Capture the cell that displays the provided text and extract its (x, y) central coordinate. 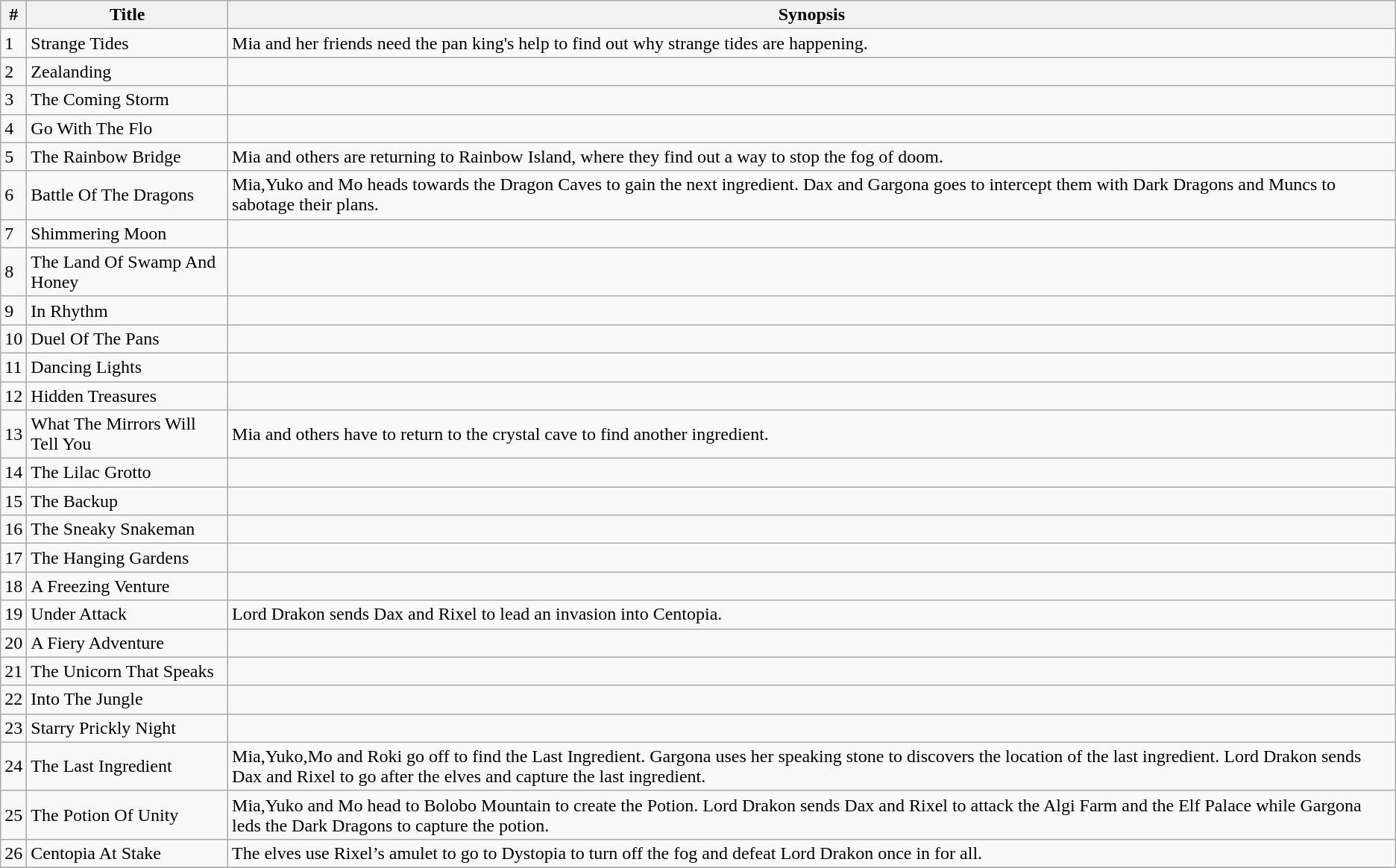
2 (13, 72)
A Freezing Venture (128, 586)
15 (13, 501)
Title (128, 15)
The Potion Of Unity (128, 814)
9 (13, 310)
In Rhythm (128, 310)
Under Attack (128, 614)
7 (13, 233)
Hidden Treasures (128, 396)
8 (13, 271)
19 (13, 614)
1 (13, 43)
# (13, 15)
The Lilac Grotto (128, 473)
The Backup (128, 501)
The Land Of Swamp And Honey (128, 271)
13 (13, 434)
23 (13, 728)
6 (13, 195)
Mia and her friends need the pan king's help to find out why strange tides are happening. (812, 43)
Zealanding (128, 72)
24 (13, 767)
25 (13, 814)
What The Mirrors Will Tell You (128, 434)
11 (13, 367)
10 (13, 339)
14 (13, 473)
Centopia At Stake (128, 853)
Mia and others have to return to the crystal cave to find another ingredient. (812, 434)
The Coming Storm (128, 100)
The Unicorn That Speaks (128, 671)
22 (13, 699)
Dancing Lights (128, 367)
The Last Ingredient (128, 767)
A Fiery Adventure (128, 643)
18 (13, 586)
17 (13, 558)
Duel Of The Pans (128, 339)
Into The Jungle (128, 699)
The Hanging Gardens (128, 558)
20 (13, 643)
16 (13, 529)
3 (13, 100)
Strange Tides (128, 43)
Battle Of The Dragons (128, 195)
21 (13, 671)
Lord Drakon sends Dax and Rixel to lead an invasion into Centopia. (812, 614)
4 (13, 128)
Mia and others are returning to Rainbow Island, where they find out a way to stop the fog of doom. (812, 157)
12 (13, 396)
Go With The Flo (128, 128)
The Sneaky Snakeman (128, 529)
The elves use Rixel’s amulet to go to Dystopia to turn off the fog and defeat Lord Drakon once in for all. (812, 853)
Synopsis (812, 15)
26 (13, 853)
5 (13, 157)
Starry Prickly Night (128, 728)
Shimmering Moon (128, 233)
The Rainbow Bridge (128, 157)
